Capture the cell that displays the provided text and extract its (x, y) central coordinate. 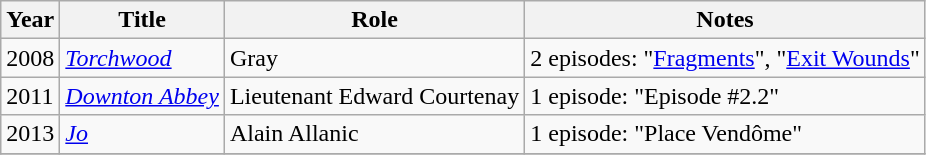
Gray (374, 58)
Lieutenant Edward Courtenay (374, 96)
Year (30, 20)
Notes (726, 20)
2 episodes: "Fragments", "Exit Wounds" (726, 58)
1 episode: "Place Vendôme" (726, 134)
Jo (142, 134)
Role (374, 20)
2008 (30, 58)
2011 (30, 96)
Torchwood (142, 58)
Downton Abbey (142, 96)
1 episode: "Episode #2.2" (726, 96)
Title (142, 20)
Alain Allanic (374, 134)
2013 (30, 134)
